Scan for the cell matching the given text and deliver its (X, Y) coordinate at center. 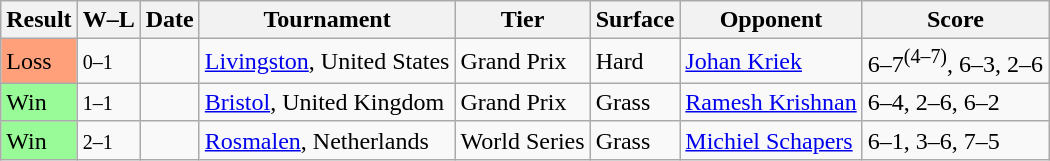
Score (955, 20)
6–1, 3–6, 7–5 (955, 140)
Date (170, 20)
Tier (522, 20)
6–4, 2–6, 6–2 (955, 102)
1–1 (108, 102)
W–L (108, 20)
Tournament (327, 20)
Surface (635, 20)
Rosmalen, Netherlands (327, 140)
Michiel Schapers (771, 140)
Loss (39, 62)
6–7(4–7), 6–3, 2–6 (955, 62)
World Series (522, 140)
0–1 (108, 62)
Bristol, United Kingdom (327, 102)
Livingston, United States (327, 62)
Hard (635, 62)
2–1 (108, 140)
Ramesh Krishnan (771, 102)
Result (39, 20)
Johan Kriek (771, 62)
Opponent (771, 20)
